Detect which cell encompasses the target text, then output its [x, y] center coordinate. 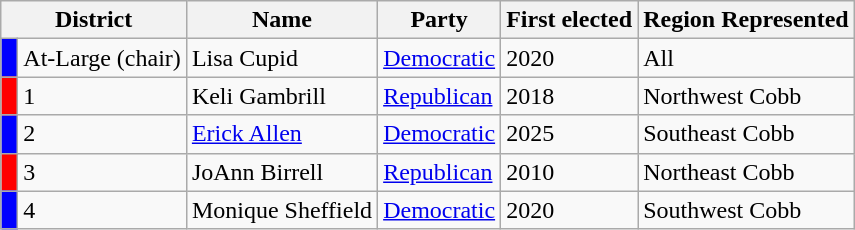
3 [102, 172]
At-Large (chair) [102, 58]
Party [440, 20]
Northeast Cobb [746, 172]
2025 [570, 134]
1 [102, 96]
All [746, 58]
Region Represented [746, 20]
4 [102, 210]
2018 [570, 96]
First elected [570, 20]
Southwest Cobb [746, 210]
2010 [570, 172]
Name [282, 20]
District [94, 20]
Northwest Cobb [746, 96]
JoAnn Birrell [282, 172]
Southeast Cobb [746, 134]
Monique Sheffield [282, 210]
Keli Gambrill [282, 96]
Lisa Cupid [282, 58]
Erick Allen [282, 134]
2 [102, 134]
